Detect which cell encompasses the target text, then output its (X, Y) center coordinate. 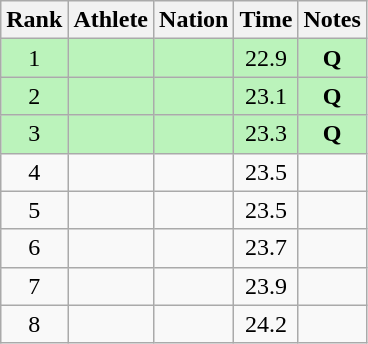
23.9 (266, 286)
1 (34, 58)
5 (34, 210)
23.1 (266, 96)
23.7 (266, 248)
3 (34, 134)
4 (34, 172)
Rank (34, 20)
22.9 (266, 58)
Time (266, 20)
Nation (194, 20)
23.3 (266, 134)
2 (34, 96)
7 (34, 286)
6 (34, 248)
8 (34, 324)
24.2 (266, 324)
Athlete (111, 20)
Notes (332, 20)
